Return the [x, y] coordinate for the center point of the cell that contains the specified text.  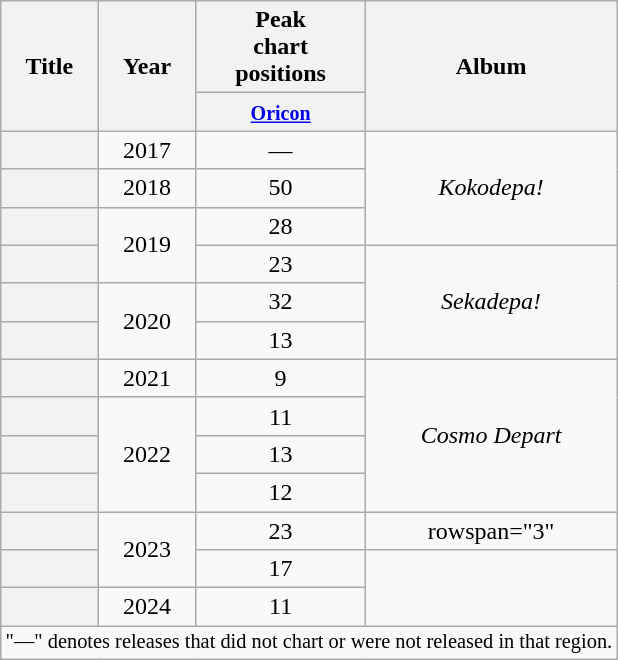
12 [280, 492]
2019 [147, 245]
2020 [147, 321]
2023 [147, 550]
Kokodepa! [491, 188]
Album [491, 66]
2024 [147, 607]
2021 [147, 378]
Peak chart positions [280, 47]
Year [147, 66]
"—" denotes releases that did not chart or were not released in that region. [309, 643]
28 [280, 226]
Sekadepa! [491, 302]
50 [280, 188]
Cosmo Depart [491, 435]
Title [50, 66]
Oricon [280, 112]
2022 [147, 454]
rowspan="3" [491, 531]
— [280, 150]
17 [280, 569]
9 [280, 378]
32 [280, 302]
2017 [147, 150]
2018 [147, 188]
